For the text-containing cell, return its midpoint in (x, y) coordinate format. 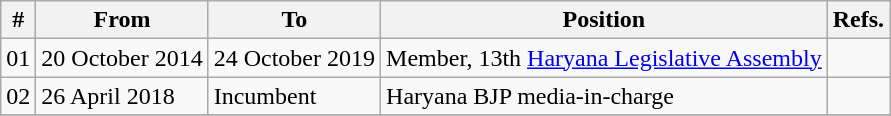
24 October 2019 (294, 58)
01 (18, 58)
Incumbent (294, 96)
To (294, 20)
Haryana BJP media-in-charge (604, 96)
# (18, 20)
Member, 13th Haryana Legislative Assembly (604, 58)
20 October 2014 (122, 58)
Refs. (858, 20)
Position (604, 20)
26 April 2018 (122, 96)
02 (18, 96)
From (122, 20)
